Find where the given text appears and provide that cell's center as (x, y) coordinate. 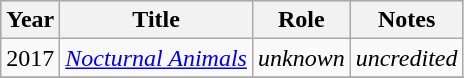
uncredited (406, 58)
Title (156, 20)
Role (301, 20)
Year (30, 20)
Nocturnal Animals (156, 58)
unknown (301, 58)
2017 (30, 58)
Notes (406, 20)
